For the text-containing cell, return its midpoint in [x, y] coordinate format. 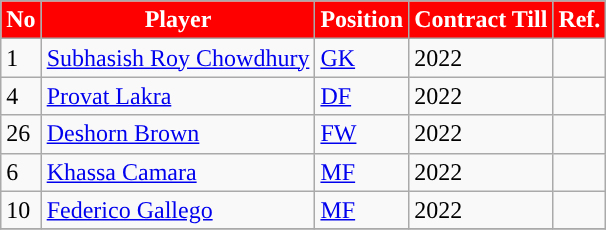
DF [362, 96]
Khassa Camara [178, 172]
Player [178, 20]
26 [21, 134]
10 [21, 210]
FW [362, 134]
Federico Gallego [178, 210]
6 [21, 172]
4 [21, 96]
Deshorn Brown [178, 134]
1 [21, 58]
Position [362, 20]
Ref. [580, 20]
Contract Till [481, 20]
GK [362, 58]
Subhasish Roy Chowdhury [178, 58]
Provat Lakra [178, 96]
No [21, 20]
